Pinpoint the cell where the given text exists, returning its (x, y) midpoint coordinate. 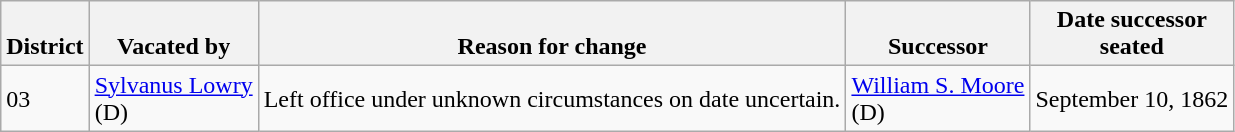
Vacated by (174, 34)
District (45, 34)
September 10, 1862 (1132, 98)
Left office under unknown circumstances on date uncertain. (552, 98)
Reason for change (552, 34)
Date successorseated (1132, 34)
Sylvanus Lowry(D) (174, 98)
03 (45, 98)
William S. Moore(D) (938, 98)
Successor (938, 34)
